From the cell containing the given text, extract its center point as [x, y] coordinate. 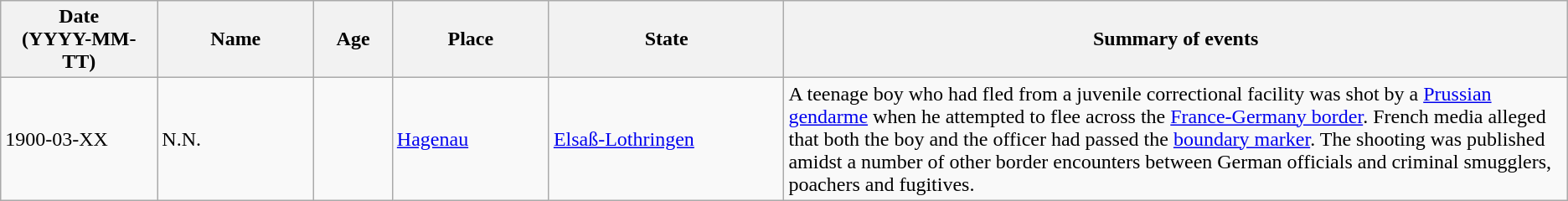
State [667, 39]
Elsaß-Lothringen [667, 139]
N.N. [236, 139]
Date(YYYY-MM-TT) [79, 39]
Place [471, 39]
Hagenau [471, 139]
1900-03-XX [79, 139]
Summary of events [1176, 39]
Age [353, 39]
Name [236, 39]
